Output the (x, y) coordinate of the center of the cell containing the given text.  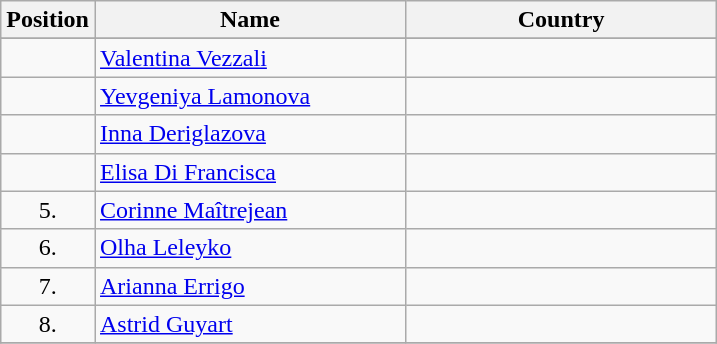
7. (48, 286)
8. (48, 324)
Olha Leleyko (250, 248)
Position (48, 20)
Name (250, 20)
Astrid Guyart (250, 324)
Elisa Di Francisca (250, 172)
Arianna Errigo (250, 286)
Country (562, 20)
Valentina Vezzali (250, 58)
Inna Deriglazova (250, 134)
Yevgeniya Lamonova (250, 96)
6. (48, 248)
Corinne Maîtrejean (250, 210)
5. (48, 210)
